Identify which cell holds the provided text, then report its (x, y) central coordinate. 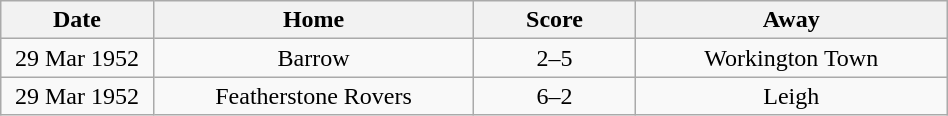
Score (554, 20)
2–5 (554, 58)
Home (314, 20)
Featherstone Rovers (314, 96)
6–2 (554, 96)
Leigh (791, 96)
Barrow (314, 58)
Workington Town (791, 58)
Date (78, 20)
Away (791, 20)
